Determine the [X, Y] coordinate at the center of the cell enclosing the given text.  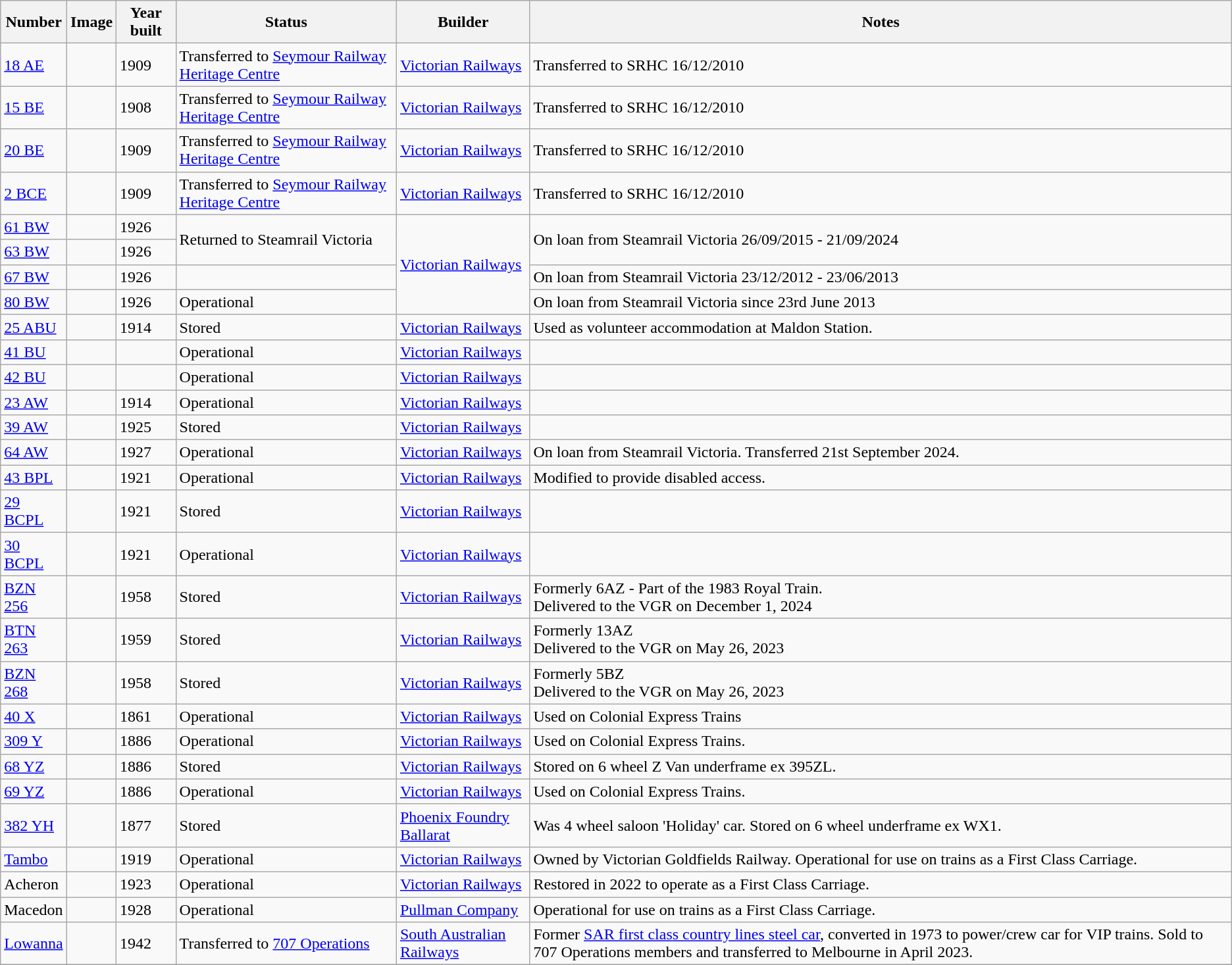
Used on Colonial Express Trains [881, 716]
29 BCPL [34, 512]
Used as volunteer accommodation at Maldon Station. [881, 327]
Modified to provide disabled access. [881, 478]
Lowanna [34, 943]
BZN 256 [34, 597]
Restored in 2022 to operate as a First Class Carriage. [881, 884]
Returned to Steamrail Victoria [286, 239]
Number [34, 22]
BTN 263 [34, 639]
Stored on 6 wheel Z Van underframe ex 395ZL. [881, 766]
15 BE [34, 108]
43 BPL [34, 478]
On loan from Steamrail Victoria 26/09/2015 - 21/09/2024 [881, 239]
1919 [146, 859]
Transferred to 707 Operations [286, 943]
61 BW [34, 227]
63 BW [34, 252]
67 BW [34, 277]
1942 [146, 943]
1861 [146, 716]
Status [286, 22]
1908 [146, 108]
1928 [146, 910]
Image [92, 22]
BZN 268 [34, 683]
On loan from Steamrail Victoria since 23rd June 2013 [881, 302]
On loan from Steamrail Victoria. Transferred 21st September 2024. [881, 453]
1959 [146, 639]
382 YH [34, 825]
1927 [146, 453]
Phoenix Foundry Ballarat [463, 825]
23 AW [34, 402]
40 X [34, 716]
Operational for use on trains as a First Class Carriage. [881, 910]
39 AW [34, 428]
Builder [463, 22]
1925 [146, 428]
42 BU [34, 377]
1923 [146, 884]
Was 4 wheel saloon 'Holiday' car. Stored on 6 wheel underframe ex WX1. [881, 825]
69 YZ [34, 791]
Formerly 6AZ - Part of the 1983 Royal Train.Delivered to the VGR on December 1, 2024 [881, 597]
41 BU [34, 352]
Macedon [34, 910]
20 BE [34, 150]
1877 [146, 825]
Pullman Company [463, 910]
Formerly 13AZDelivered to the VGR on May 26, 2023 [881, 639]
On loan from Steamrail Victoria 23/12/2012 - 23/06/2013 [881, 277]
Tambo [34, 859]
2 BCE [34, 193]
Notes [881, 22]
30 BCPL [34, 554]
309 Y [34, 741]
Owned by Victorian Goldfields Railway. Operational for use on trains as a First Class Carriage. [881, 859]
68 YZ [34, 766]
South Australian Railways [463, 943]
Acheron [34, 884]
18 AE [34, 64]
80 BW [34, 302]
64 AW [34, 453]
Formerly 5BZDelivered to the VGR on May 26, 2023 [881, 683]
25 ABU [34, 327]
Year built [146, 22]
